Find where the given text appears and provide that cell's center as (x, y) coordinate. 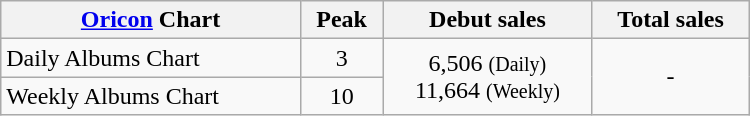
Weekly Albums Chart (151, 96)
Debut sales (488, 20)
Oricon Chart (151, 20)
10 (342, 96)
6,506 (Daily) 11,664 (Weekly) (488, 77)
Peak (342, 20)
Total sales (670, 20)
- (670, 77)
3 (342, 58)
Daily Albums Chart (151, 58)
